From the cell containing the given text, extract its center point as [x, y] coordinate. 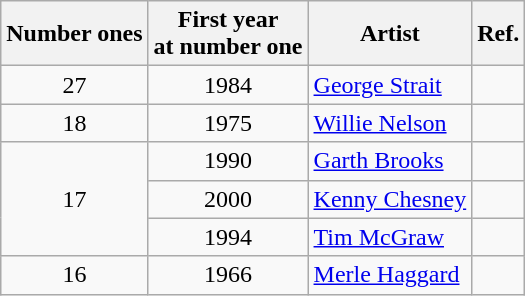
18 [74, 123]
1990 [228, 161]
1975 [228, 123]
Artist [390, 34]
Tim McGraw [390, 237]
First yearat number one [228, 34]
27 [74, 85]
16 [74, 275]
1966 [228, 275]
Ref. [498, 34]
Garth Brooks [390, 161]
1994 [228, 237]
2000 [228, 199]
Kenny Chesney [390, 199]
Willie Nelson [390, 123]
17 [74, 199]
1984 [228, 85]
Merle Haggard [390, 275]
George Strait [390, 85]
Number ones [74, 34]
